Return (x, y) of the center of cell containing provided text 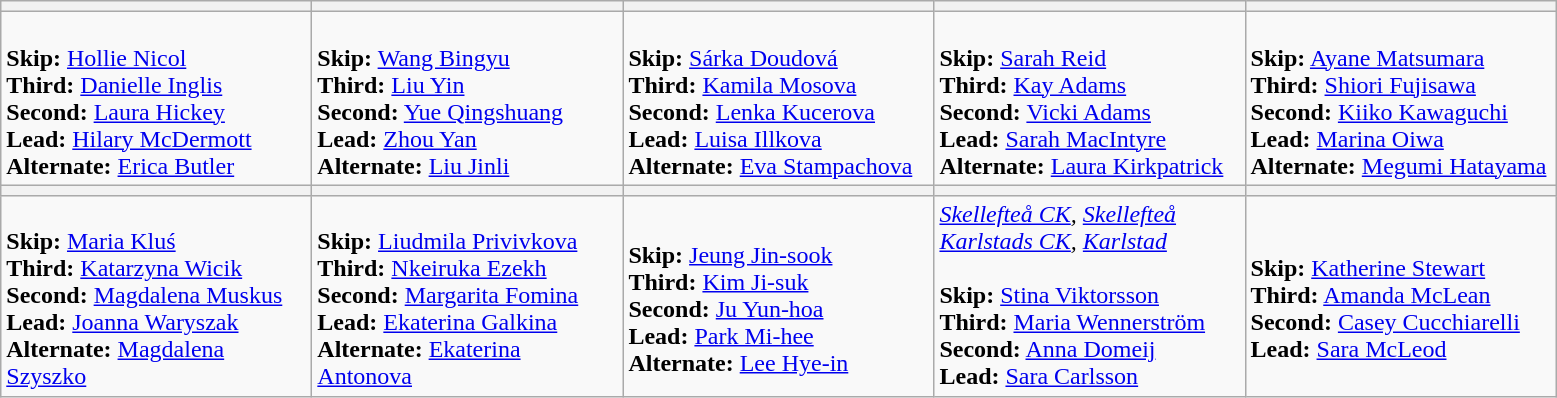
Skip: Wang Bingyu Third: Liu Yin Second: Yue Qingshuang Lead: Zhou Yan Alternate: Liu Jinli (468, 98)
Skip: Hollie Nicol Third: Danielle Inglis Second: Laura Hickey Lead: Hilary McDermott Alternate: Erica Butler (156, 98)
Skip: Liudmila Privivkova Third: Nkeiruka Ezekh Second: Margarita Fomina Lead: Ekaterina Galkina Alternate: Ekaterina Antonova (468, 296)
Skip: Ayane Matsumara Third: Shiori Fujisawa Second: Kiiko Kawaguchi Lead: Marina Oiwa Alternate: Megumi Hatayama (1400, 98)
Skip: Sárka Doudová Third: Kamila Mosova Second: Lenka Kucerova Lead: Luisa Illkova Alternate: Eva Stampachova (778, 98)
Skip: Jeung Jin-sook Third: Kim Ji-suk Second: Ju Yun-hoa Lead: Park Mi-hee Alternate: Lee Hye-in (778, 296)
Skellefteå CK, Skellefteå Karlstads CK, KarlstadSkip: Stina Viktorsson Third: Maria Wennerström Second: Anna Domeij Lead: Sara Carlsson (1090, 296)
Skip: Maria Kluś Third: Katarzyna Wicik Second: Magdalena Muskus Lead: Joanna Waryszak Alternate: Magdalena Szyszko (156, 296)
Skip: Sarah Reid Third: Kay Adams Second: Vicki Adams Lead: Sarah MacIntyre Alternate: Laura Kirkpatrick (1090, 98)
Skip: Katherine Stewart Third: Amanda McLean Second: Casey Cucchiarelli Lead: Sara McLeod (1400, 296)
